Capture the cell that displays the provided text and extract its [x, y] central coordinate. 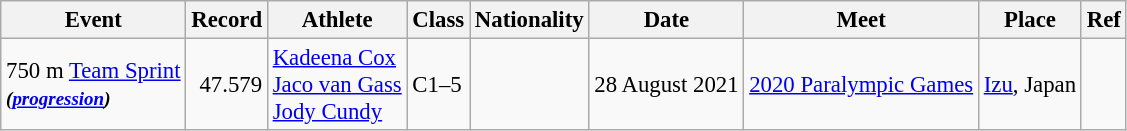
Event [94, 20]
Meet [862, 20]
Izu, Japan [1030, 85]
Class [438, 20]
28 August 2021 [666, 85]
Athlete [337, 20]
Record [226, 20]
C1–5 [438, 85]
Date [666, 20]
750 m Team Sprint (progression) [94, 85]
47.579 [226, 85]
Nationality [530, 20]
Ref [1104, 20]
Kadeena CoxJaco van GassJody Cundy [337, 85]
Place [1030, 20]
2020 Paralympic Games [862, 85]
